Identify which cell holds the provided text, then report its [X, Y] central coordinate. 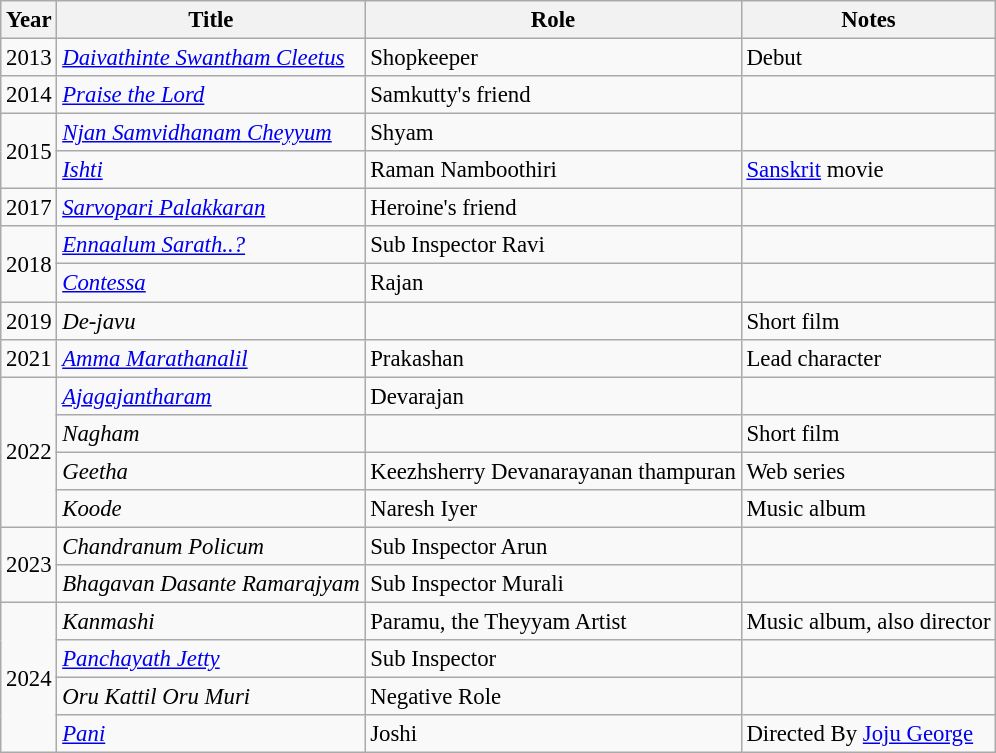
2022 [29, 452]
Chandranum Policum [211, 546]
Samkutty's friend [553, 95]
2018 [29, 264]
Kanmashi [211, 621]
Raman Namboothiri [553, 170]
Ajagajantharam [211, 396]
Sub Inspector Arun [553, 546]
Music album [868, 509]
Sub Inspector Ravi [553, 245]
Sub Inspector [553, 659]
2014 [29, 95]
Panchayath Jetty [211, 659]
Sub Inspector Murali [553, 584]
2021 [29, 358]
Rajan [553, 283]
Nagham [211, 433]
Devarajan [553, 396]
2015 [29, 152]
Keezhsherry Devanarayanan thampuran [553, 471]
Joshi [553, 734]
Praise the Lord [211, 95]
Heroine's friend [553, 208]
2024 [29, 677]
Koode [211, 509]
Oru Kattil Oru Muri [211, 697]
Bhagavan Dasante Ramarajyam [211, 584]
Role [553, 20]
2013 [29, 58]
Music album, also director [868, 621]
Ishti [211, 170]
Paramu, the Theyyam Artist [553, 621]
2023 [29, 564]
Web series [868, 471]
Year [29, 20]
Njan Samvidhanam Cheyyum [211, 133]
Geetha [211, 471]
Shyam [553, 133]
Naresh Iyer [553, 509]
2017 [29, 208]
Pani [211, 734]
De-javu [211, 321]
Sanskrit movie [868, 170]
Daivathinte Swantham Cleetus [211, 58]
Negative Role [553, 697]
Notes [868, 20]
2019 [29, 321]
Debut [868, 58]
Shopkeeper [553, 58]
Contessa [211, 283]
Amma Marathanalil [211, 358]
Ennaalum Sarath..? [211, 245]
Lead character [868, 358]
Prakashan [553, 358]
Title [211, 20]
Sarvopari Palakkaran [211, 208]
Directed By Joju George [868, 734]
